Find where the given text appears and provide that cell's center as (X, Y) coordinate. 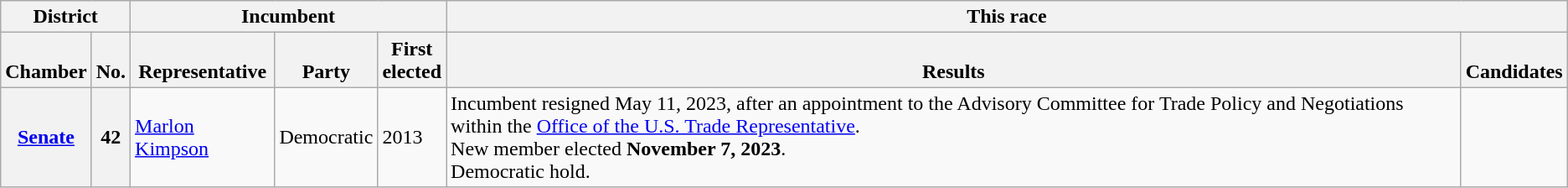
Results (954, 60)
District (65, 17)
Party (327, 60)
No. (111, 60)
Representative (203, 60)
42 (111, 138)
Candidates (1514, 60)
Firstelected (412, 60)
Marlon Kimpson (203, 138)
Incumbent (288, 17)
2013 (412, 138)
Senate (46, 138)
Democratic (327, 138)
This race (1007, 17)
Chamber (46, 60)
